Find where the given text appears and provide that cell's center as [x, y] coordinate. 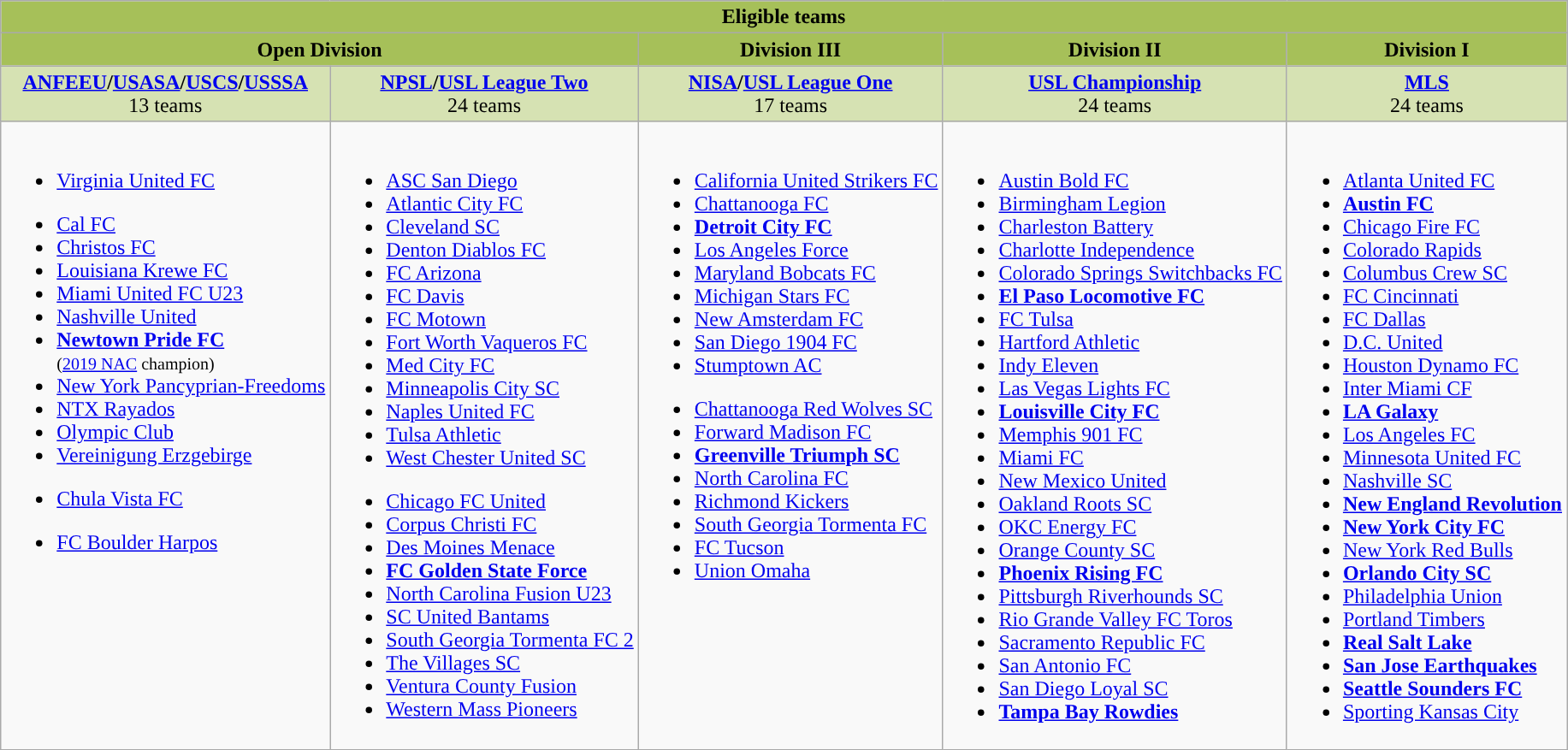
MLS24 teams [1427, 94]
Division I [1427, 50]
NISA/USL League One17 teams [790, 94]
Eligible teams [784, 17]
Division III [790, 50]
Open Division [320, 50]
Division II [1115, 50]
USL Championship24 teams [1115, 94]
ANFEEU/USASA/USCS/USSSA13 teams [166, 94]
NPSL/USL League Two24 teams [484, 94]
